Provide the (X, Y) coordinate of the cell's center where the given text is located.  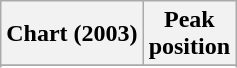
Chart (2003) (72, 34)
Peakposition (189, 34)
